Return [x, y] of the center of cell containing provided text 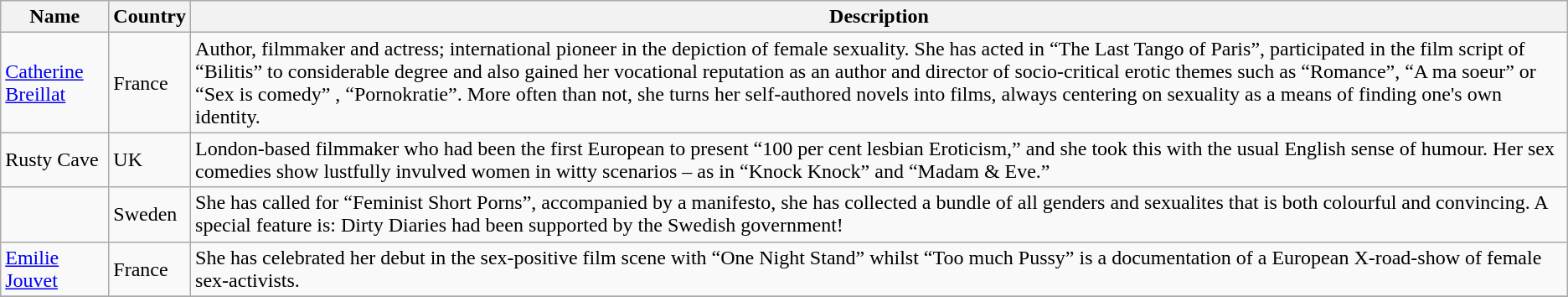
Description [879, 17]
UK [150, 159]
Catherine Breillat [55, 82]
Country [150, 17]
Rusty Cave [55, 159]
Name [55, 17]
Emilie Jouvet [55, 268]
Sweden [150, 215]
